Return the [x, y] coordinate for the center point of the cell that contains the specified text.  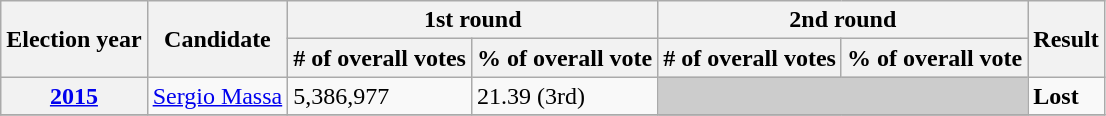
1st round [473, 20]
Lost [1066, 96]
Sergio Massa [218, 96]
5,386,977 [380, 96]
Result [1066, 39]
Election year [74, 39]
2015 [74, 96]
Candidate [218, 39]
2nd round [843, 20]
21.39 (3rd) [564, 96]
